Output the (x, y) coordinate of the center of the cell containing the given text.  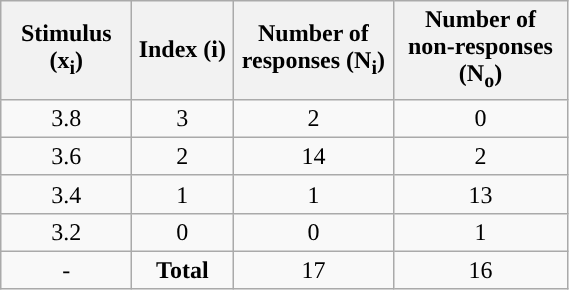
16 (480, 270)
- (66, 270)
3 (182, 118)
3.6 (66, 156)
Number of responses (Ni) (314, 50)
17 (314, 270)
13 (480, 194)
Stimulus (xi) (66, 50)
3.4 (66, 194)
Total (182, 270)
3.2 (66, 232)
Number of non-responses (No) (480, 50)
3.8 (66, 118)
14 (314, 156)
Index (i) (182, 50)
